Capture the cell that displays the provided text and extract its [X, Y] central coordinate. 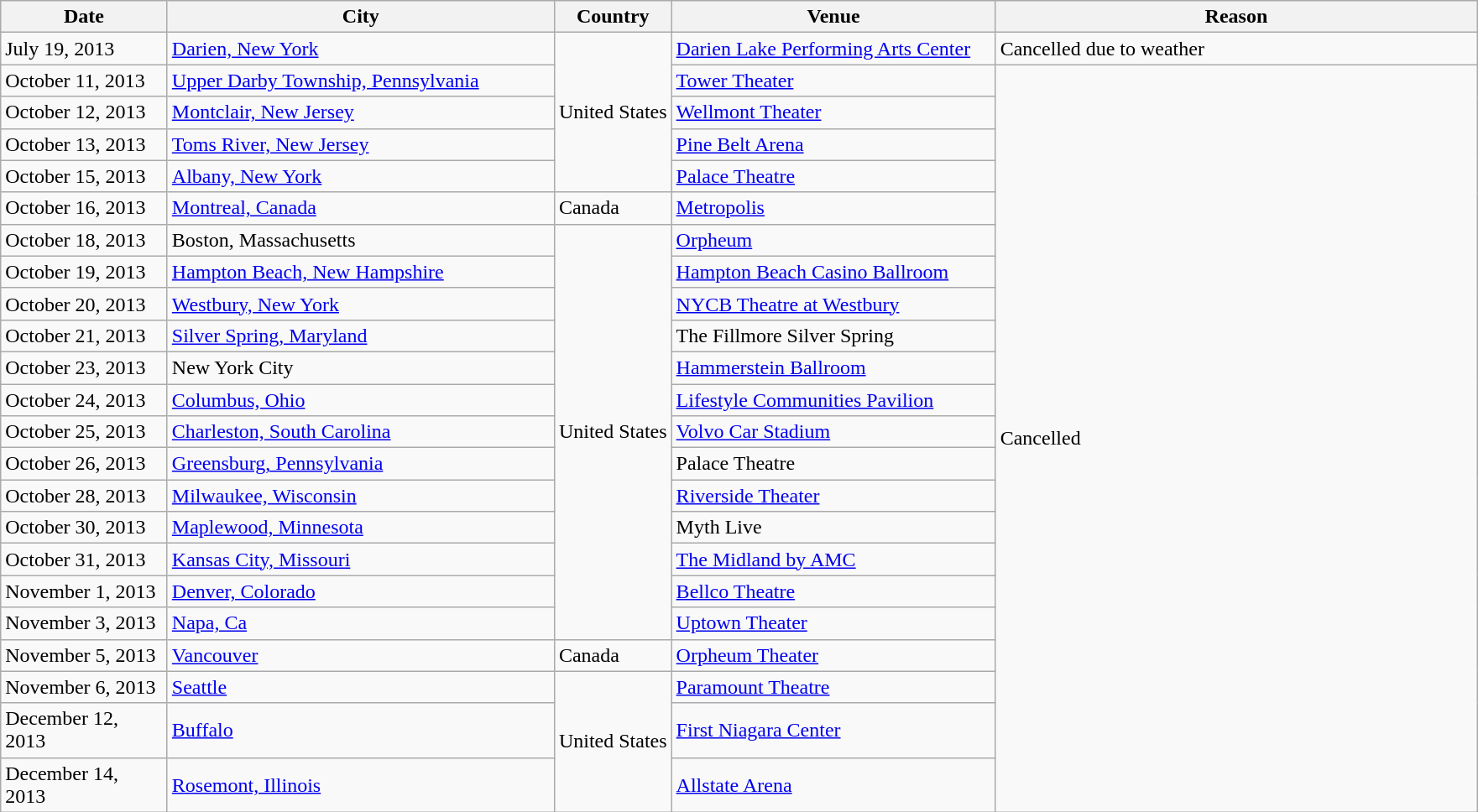
Darien, New York [361, 49]
Tower Theater [833, 81]
Milwaukee, Wisconsin [361, 496]
Buffalo [361, 730]
City [361, 17]
Greensburg, Pennsylvania [361, 464]
October 12, 2013 [84, 112]
October 15, 2013 [84, 176]
December 12, 2013 [84, 730]
Darien Lake Performing Arts Center [833, 49]
October 25, 2013 [84, 432]
Venue [833, 17]
Columbus, Ohio [361, 400]
Date [84, 17]
Upper Darby Township, Pennsylvania [361, 81]
Cancelled due to weather [1236, 49]
Reason [1236, 17]
The Midland by AMC [833, 560]
Toms River, New Jersey [361, 144]
Vancouver [361, 655]
Volvo Car Stadium [833, 432]
Wellmont Theater [833, 112]
November 6, 2013 [84, 687]
Allstate Arena [833, 785]
Denver, Colorado [361, 591]
NYCB Theatre at Westbury [833, 304]
Lifestyle Communities Pavilion [833, 400]
Rosemont, Illinois [361, 785]
October 30, 2013 [84, 528]
Montreal, Canada [361, 208]
Kansas City, Missouri [361, 560]
Seattle [361, 687]
Hampton Beach, New Hampshire [361, 272]
Boston, Massachusetts [361, 240]
October 11, 2013 [84, 81]
October 18, 2013 [84, 240]
The Fillmore Silver Spring [833, 336]
Montclair, New Jersey [361, 112]
Hammerstein Ballroom [833, 367]
October 24, 2013 [84, 400]
October 23, 2013 [84, 367]
Bellco Theatre [833, 591]
Maplewood, Minnesota [361, 528]
November 5, 2013 [84, 655]
October 20, 2013 [84, 304]
Napa, Ca [361, 623]
New York City [361, 367]
October 16, 2013 [84, 208]
Hampton Beach Casino Ballroom [833, 272]
October 19, 2013 [84, 272]
Cancelled [1236, 438]
Orpheum Theater [833, 655]
Country [613, 17]
Silver Spring, Maryland [361, 336]
November 1, 2013 [84, 591]
Uptown Theater [833, 623]
October 28, 2013 [84, 496]
December 14, 2013 [84, 785]
Albany, New York [361, 176]
October 13, 2013 [84, 144]
Orpheum [833, 240]
Westbury, New York [361, 304]
Charleston, South Carolina [361, 432]
July 19, 2013 [84, 49]
October 31, 2013 [84, 560]
Metropolis [833, 208]
Myth Live [833, 528]
October 21, 2013 [84, 336]
October 26, 2013 [84, 464]
Pine Belt Arena [833, 144]
First Niagara Center [833, 730]
November 3, 2013 [84, 623]
Riverside Theater [833, 496]
Paramount Theatre [833, 687]
